Output the [X, Y] coordinate of the center of the cell containing the given text.  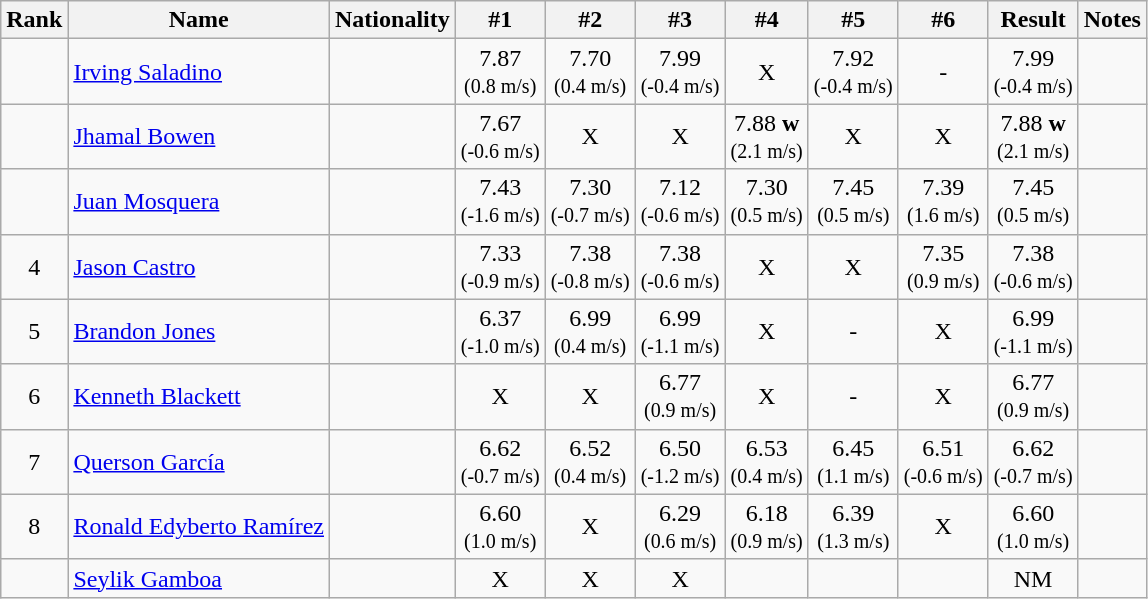
Jhamal Bowen [199, 136]
6.77 (0.9 m/s) [680, 396]
6.99(-1.1 m/s) [1033, 332]
7.67 (-0.6 m/s) [500, 136]
6.77(0.9 m/s) [1033, 396]
6.29 (0.6 m/s) [680, 526]
Brandon Jones [199, 332]
#2 [590, 20]
8 [34, 526]
Rank [34, 20]
7.45(0.5 m/s) [1033, 202]
7.88 w (2.1 m/s) [766, 136]
Notes [1112, 20]
6.52 (0.4 m/s) [590, 462]
7.38 (-0.8 m/s) [590, 266]
6.62(-0.7 m/s) [1033, 462]
7.45 (0.5 m/s) [853, 202]
7.35 (0.9 m/s) [943, 266]
6.37 (-1.0 m/s) [500, 332]
Juan Mosquera [199, 202]
7.99 (-0.4 m/s) [680, 72]
7.30 (0.5 m/s) [766, 202]
7.33 (-0.9 m/s) [500, 266]
7.70 (0.4 m/s) [590, 72]
#5 [853, 20]
#1 [500, 20]
6.60 (1.0 m/s) [500, 526]
Irving Saladino [199, 72]
Seylik Gamboa [199, 578]
6.51 (-0.6 m/s) [943, 462]
6.99 (-1.1 m/s) [680, 332]
7.38 (-0.6 m/s) [680, 266]
Result [1033, 20]
7.92 (-0.4 m/s) [853, 72]
Name [199, 20]
7 [34, 462]
5 [34, 332]
7.43 (-1.6 m/s) [500, 202]
6.45 (1.1 m/s) [853, 462]
7.30 (-0.7 m/s) [590, 202]
4 [34, 266]
Jason Castro [199, 266]
Ronald Edyberto Ramírez [199, 526]
#4 [766, 20]
Querson García [199, 462]
Nationality [393, 20]
6.99 (0.4 m/s) [590, 332]
6.60(1.0 m/s) [1033, 526]
6.50 (-1.2 m/s) [680, 462]
#6 [943, 20]
6.39 (1.3 m/s) [853, 526]
6.62 (-0.7 m/s) [500, 462]
6 [34, 396]
7.39 (1.6 m/s) [943, 202]
7.12 (-0.6 m/s) [680, 202]
7.87 (0.8 m/s) [500, 72]
7.88 w(2.1 m/s) [1033, 136]
6.53 (0.4 m/s) [766, 462]
Kenneth Blackett [199, 396]
7.38(-0.6 m/s) [1033, 266]
NM [1033, 578]
7.99(-0.4 m/s) [1033, 72]
6.18 (0.9 m/s) [766, 526]
#3 [680, 20]
